Locate the cell with the specified text and output its [x, y] center coordinate. 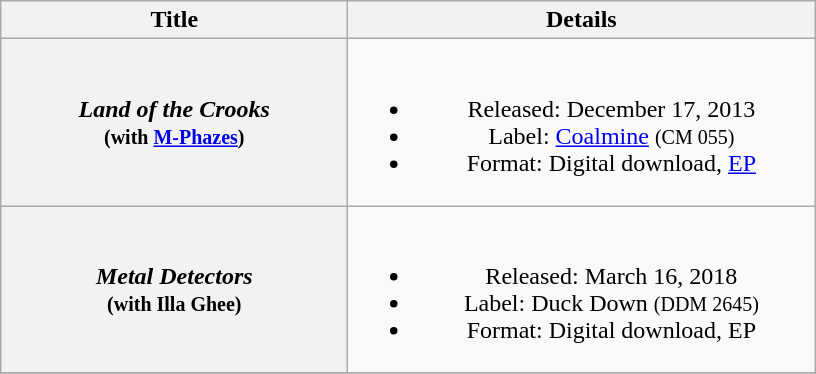
Released: March 16, 2018Label: Duck Down (DDM 2645)Format: Digital download, EP [582, 290]
Land of the Crooks(with M-Phazes) [174, 122]
Metal Detectors(with Illa Ghee) [174, 290]
Details [582, 20]
Released: December 17, 2013Label: Coalmine (CM 055)Format: Digital download, EP [582, 122]
Title [174, 20]
